Provide the (x, y) coordinate of the cell's center where the given text is located.  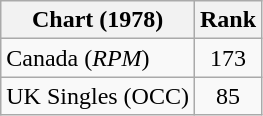
UK Singles (OCC) (98, 96)
Canada (RPM) (98, 58)
173 (228, 58)
85 (228, 96)
Chart (1978) (98, 20)
Rank (228, 20)
